Find where the given text appears and provide that cell's center as (x, y) coordinate. 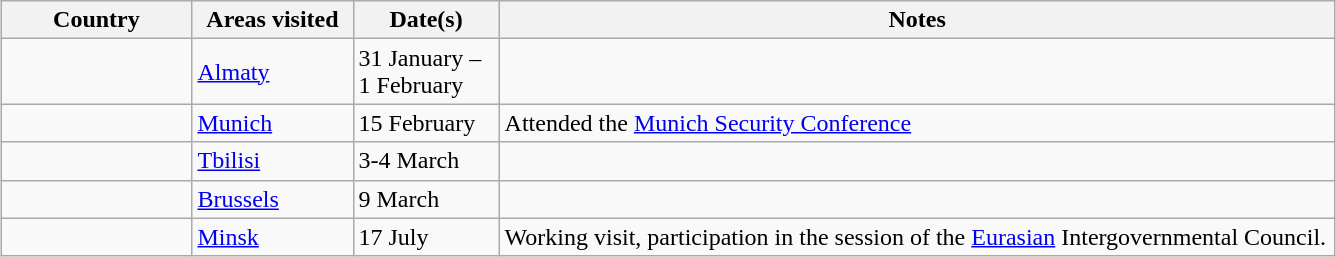
Almaty (272, 72)
Attended the Munich Security Conference (917, 123)
9 March (426, 199)
Date(s) (426, 20)
Working visit, participation in the session of the Eurasian Intergovernmental Council. (917, 237)
Tbilisi (272, 161)
Brussels (272, 199)
31 January – 1 February (426, 72)
3-4 March (426, 161)
Notes (917, 20)
Minsk (272, 237)
17 July (426, 237)
Munich (272, 123)
15 February (426, 123)
Areas visited (272, 20)
Country (96, 20)
